Search for the cell housing the specified text and yield its (x, y) center coordinate. 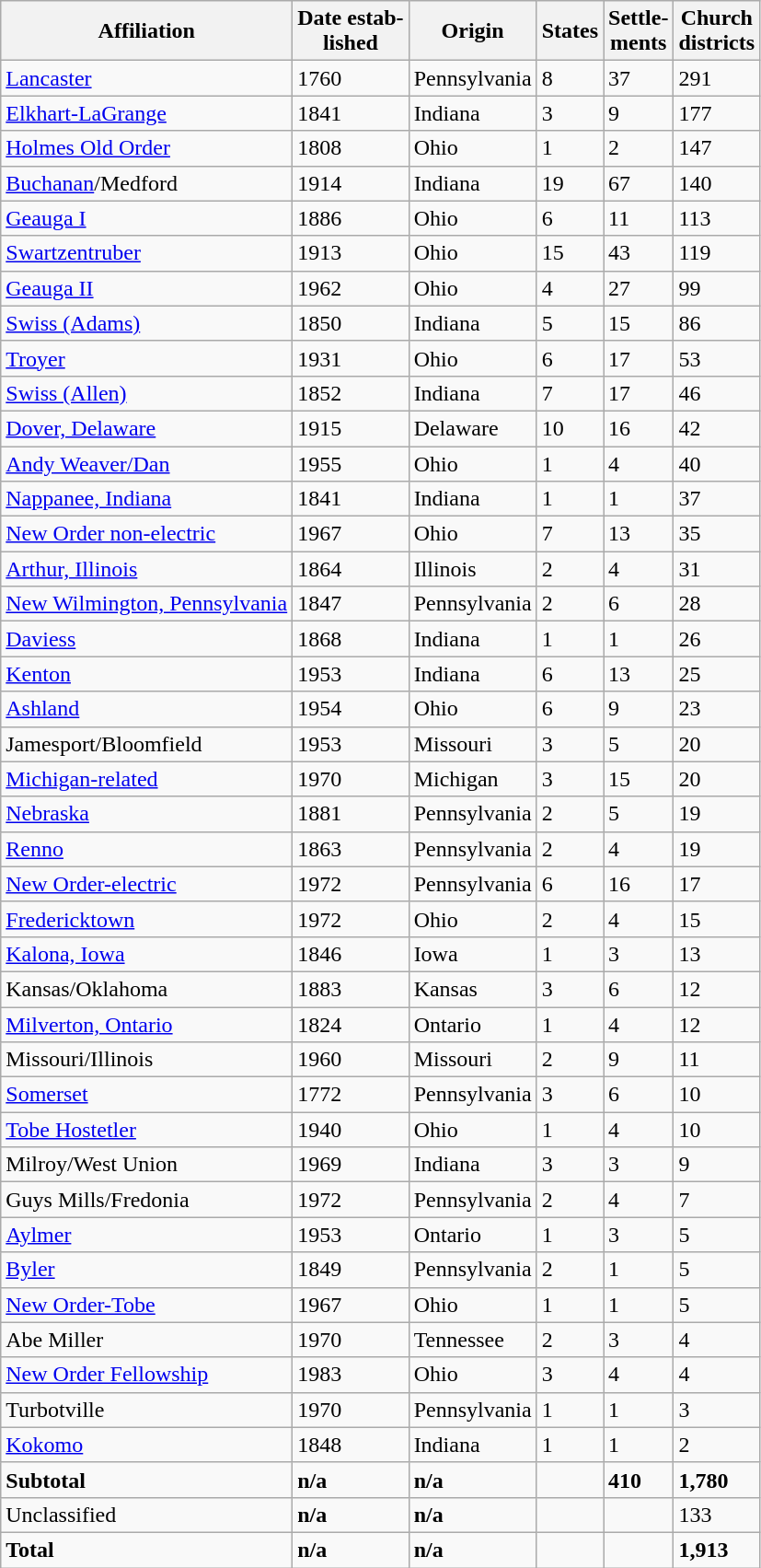
Origin (473, 31)
67 (639, 183)
27 (639, 288)
140 (717, 183)
1954 (351, 709)
Kokomo (147, 1445)
1,913 (717, 1550)
Michigan (473, 779)
1849 (351, 1270)
Total (147, 1550)
31 (717, 569)
Michigan-related (147, 779)
1960 (351, 1060)
Date estab-lished (351, 31)
1808 (351, 148)
1913 (351, 253)
Tennessee (473, 1340)
1940 (351, 1130)
Jamesport/Bloomfield (147, 744)
Turbotville (147, 1410)
410 (639, 1480)
Arthur, Illinois (147, 569)
1931 (351, 358)
133 (717, 1515)
1915 (351, 428)
New Order-Tobe (147, 1305)
1983 (351, 1375)
Holmes Old Order (147, 148)
Renno (147, 849)
Nappanee, Indiana (147, 499)
Nebraska (147, 814)
Somerset (147, 1095)
Swiss (Adams) (147, 323)
Elkhart-LaGrange (147, 113)
147 (717, 148)
1955 (351, 463)
53 (717, 358)
New Wilmington, Pennsylvania (147, 604)
1881 (351, 814)
25 (717, 674)
Affiliation (147, 31)
Kansas/Oklahoma (147, 989)
Kalona, Iowa (147, 954)
Milverton, Ontario (147, 1025)
46 (717, 393)
Kenton (147, 674)
Iowa (473, 954)
New Order non-electric (147, 534)
1760 (351, 78)
291 (717, 78)
Lancaster (147, 78)
Missouri/Illinois (147, 1060)
Geauga I (147, 218)
42 (717, 428)
Fredericktown (147, 919)
New Order Fellowship (147, 1375)
26 (717, 639)
1846 (351, 954)
Swartzentruber (147, 253)
43 (639, 253)
1914 (351, 183)
Tobe Hostetler (147, 1130)
Swiss (Allen) (147, 393)
86 (717, 323)
1863 (351, 849)
Andy Weaver/Dan (147, 463)
119 (717, 253)
Guys Mills/Fredonia (147, 1200)
Churchdistricts (717, 31)
Byler (147, 1270)
Aylmer (147, 1235)
1772 (351, 1095)
Subtotal (147, 1480)
28 (717, 604)
Abe Miller (147, 1340)
Daviess (147, 639)
Geauga II (147, 288)
1886 (351, 218)
1848 (351, 1445)
1864 (351, 569)
99 (717, 288)
Dover, Delaware (147, 428)
Delaware (473, 428)
1852 (351, 393)
177 (717, 113)
Unclassified (147, 1515)
Kansas (473, 989)
8 (570, 78)
1,780 (717, 1480)
Milroy/West Union (147, 1165)
States (570, 31)
1883 (351, 989)
1847 (351, 604)
1962 (351, 288)
Troyer (147, 358)
Buchanan/Medford (147, 183)
Settle-ments (639, 31)
40 (717, 463)
1850 (351, 323)
New Order-electric (147, 884)
Illinois (473, 569)
Ashland (147, 709)
1824 (351, 1025)
1969 (351, 1165)
35 (717, 534)
1868 (351, 639)
23 (717, 709)
113 (717, 218)
